Capture the cell that displays the provided text and extract its [x, y] central coordinate. 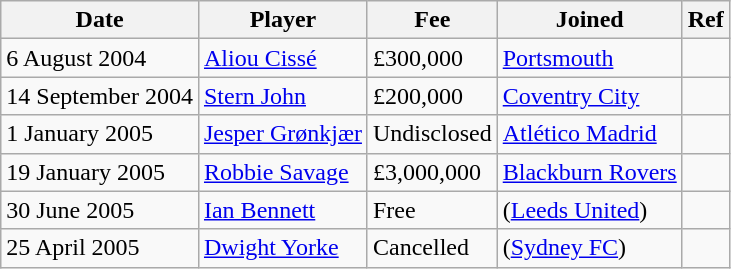
Undisclosed [432, 134]
Blackburn Rovers [590, 172]
25 April 2005 [100, 248]
Robbie Savage [282, 172]
(Sydney FC) [590, 248]
6 August 2004 [100, 58]
Stern John [282, 96]
Dwight Yorke [282, 248]
£200,000 [432, 96]
Cancelled [432, 248]
Player [282, 20]
£3,000,000 [432, 172]
1 January 2005 [100, 134]
Fee [432, 20]
Aliou Cissé [282, 58]
Ian Bennett [282, 210]
Jesper Grønkjær [282, 134]
14 September 2004 [100, 96]
19 January 2005 [100, 172]
Ref [706, 20]
30 June 2005 [100, 210]
Portsmouth [590, 58]
Coventry City [590, 96]
Date [100, 20]
Joined [590, 20]
(Leeds United) [590, 210]
Atlético Madrid [590, 134]
£300,000 [432, 58]
Free [432, 210]
